Return (x, y) of the center of cell containing provided text 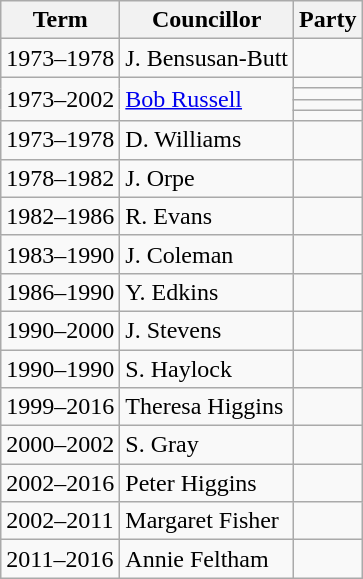
Peter Higgins (207, 483)
1990–1990 (60, 369)
1990–2000 (60, 330)
Margaret Fisher (207, 521)
1986–1990 (60, 292)
S. Gray (207, 445)
2011–2016 (60, 559)
J. Stevens (207, 330)
Party (328, 20)
Y. Edkins (207, 292)
1999–2016 (60, 407)
J. Orpe (207, 178)
S. Haylock (207, 369)
J. Bensusan-Butt (207, 58)
Councillor (207, 20)
2002–2016 (60, 483)
R. Evans (207, 216)
1978–1982 (60, 178)
1973–2002 (60, 99)
2002–2011 (60, 521)
D. Williams (207, 140)
Term (60, 20)
1982–1986 (60, 216)
Bob Russell (207, 99)
Theresa Higgins (207, 407)
1983–1990 (60, 254)
J. Coleman (207, 254)
Annie Feltham (207, 559)
2000–2002 (60, 445)
